Locate the cell with the specified text and output its [X, Y] center coordinate. 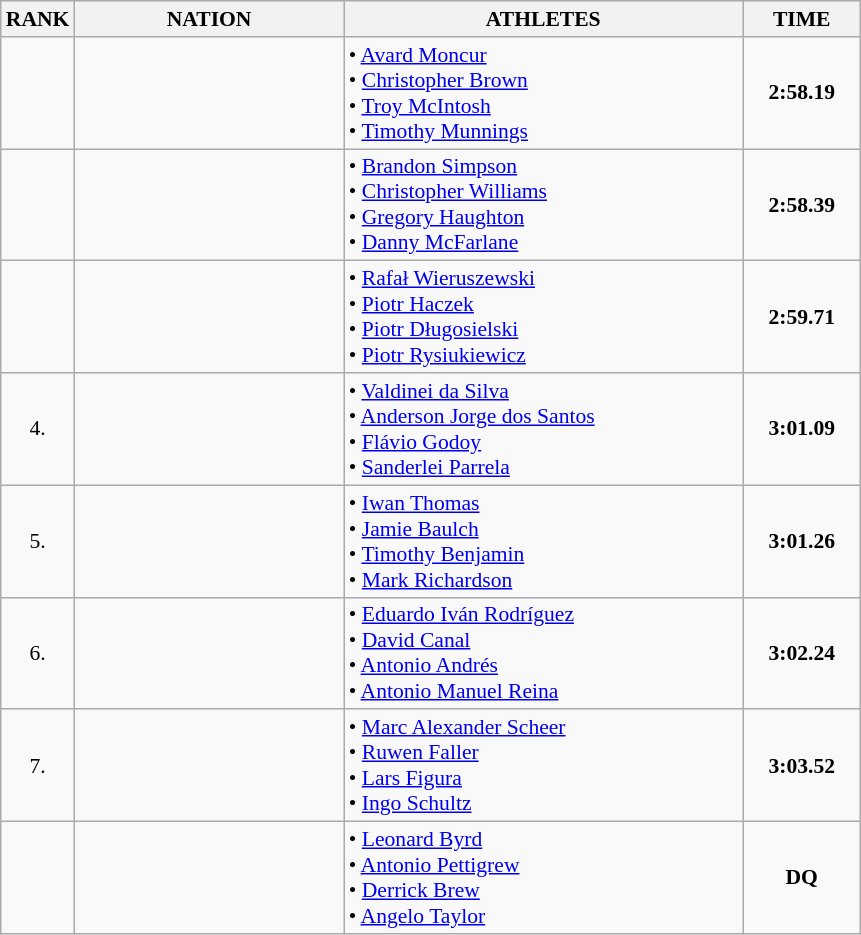
3:02.24 [802, 653]
• Rafał Wieruszewski• Piotr Haczek• Piotr Długosielski• Piotr Rysiukiewicz [544, 317]
4. [38, 429]
• Iwan Thomas• Jamie Baulch• Timothy Benjamin• Mark Richardson [544, 541]
• Valdinei da Silva• Anderson Jorge dos Santos• Flávio Godoy• Sanderlei Parrela [544, 429]
5. [38, 541]
2:59.71 [802, 317]
3:01.26 [802, 541]
2:58.39 [802, 205]
RANK [38, 19]
3:01.09 [802, 429]
• Eduardo Iván Rodríguez• David Canal• Antonio Andrés• Antonio Manuel Reina [544, 653]
6. [38, 653]
• Leonard Byrd• Antonio Pettigrew• Derrick Brew• Angelo Taylor [544, 878]
ATHLETES [544, 19]
2:58.19 [802, 93]
• Brandon Simpson• Christopher Williams• Gregory Haughton• Danny McFarlane [544, 205]
TIME [802, 19]
NATION [208, 19]
3:03.52 [802, 766]
7. [38, 766]
DQ [802, 878]
• Avard Moncur• Christopher Brown• Troy McIntosh• Timothy Munnings [544, 93]
• Marc Alexander Scheer• Ruwen Faller• Lars Figura• Ingo Schultz [544, 766]
